Pinpoint the cell where the given text exists, returning its [X, Y] midpoint coordinate. 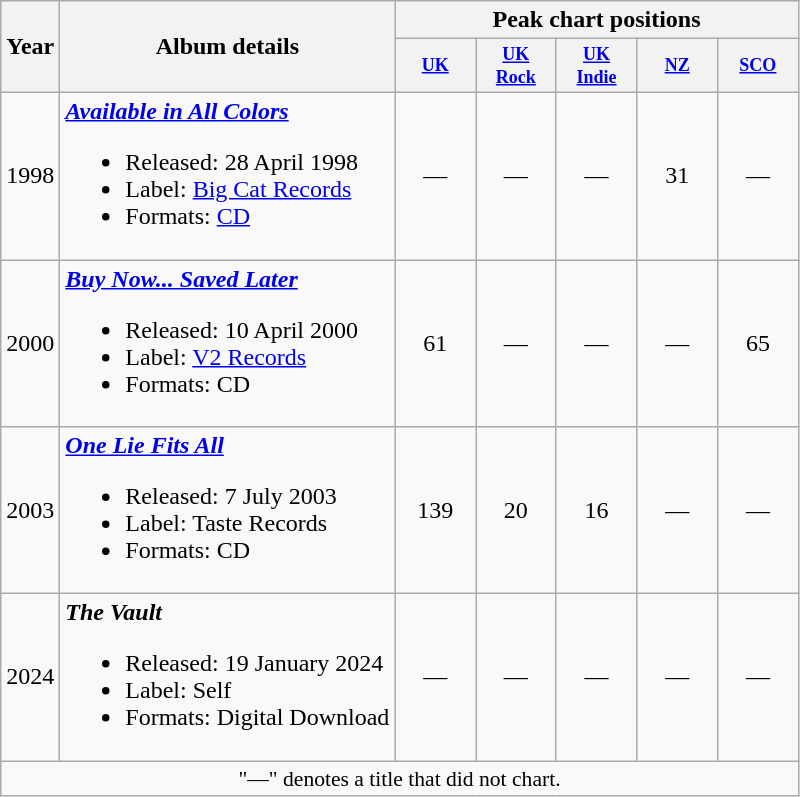
Album details [228, 47]
16 [596, 510]
One Lie Fits AllReleased: 7 July 2003Label: Taste RecordsFormats: CD [228, 510]
139 [436, 510]
31 [678, 176]
65 [758, 344]
UKRock [516, 66]
61 [436, 344]
2000 [30, 344]
Available in All ColorsReleased: 28 April 1998Label: Big Cat RecordsFormats: CD [228, 176]
20 [516, 510]
Year [30, 47]
The VaultReleased: 19 January 2024Label: SelfFormats: Digital Download [228, 678]
1998 [30, 176]
SCO [758, 66]
Peak chart positions [596, 20]
2003 [30, 510]
NZ [678, 66]
UK [436, 66]
"—" denotes a title that did not chart. [400, 779]
2024 [30, 678]
Buy Now... Saved LaterReleased: 10 April 2000Label: V2 RecordsFormats: CD [228, 344]
UKIndie [596, 66]
